Return the (X, Y) coordinate for the center point of the cell that contains the specified text.  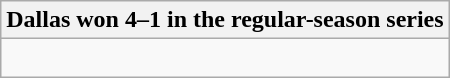
Dallas won 4–1 in the regular-season series (225, 20)
